Extract the [X, Y] coordinate from the center of the cell holding the provided text.  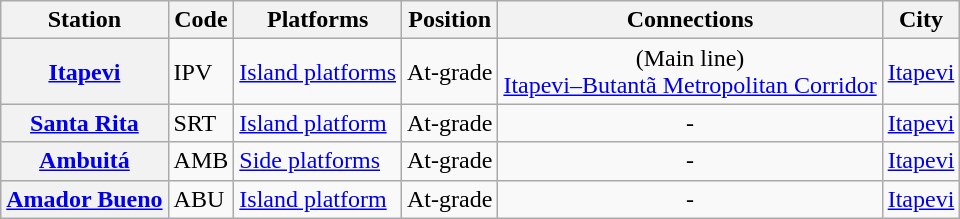
Station [84, 20]
Ambuitá [84, 161]
Amador Bueno [84, 199]
Island platforms [318, 72]
ABU [201, 199]
Code [201, 20]
SRT [201, 123]
City [921, 20]
Santa Rita [84, 123]
AMB [201, 161]
Position [450, 20]
Platforms [318, 20]
Connections [690, 20]
IPV [201, 72]
(Main line) Itapevi–Butantã Metropolitan Corridor [690, 72]
Side platforms [318, 161]
